Provide the [x, y] coordinate of the cell's center where the given text is located.  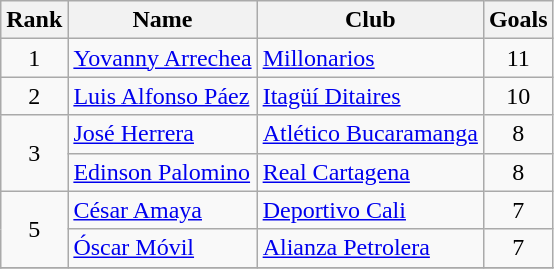
César Amaya [162, 210]
Itagüí Ditaires [370, 96]
Óscar Móvil [162, 248]
Goals [518, 20]
Atlético Bucaramanga [370, 134]
3 [34, 153]
Club [370, 20]
Edinson Palomino [162, 172]
Name [162, 20]
Rank [34, 20]
Deportivo Cali [370, 210]
2 [34, 96]
Alianza Petrolera [370, 248]
5 [34, 229]
Luis Alfonso Páez [162, 96]
Real Cartagena [370, 172]
Yovanny Arrechea [162, 58]
1 [34, 58]
10 [518, 96]
Millonarios [370, 58]
11 [518, 58]
José Herrera [162, 134]
